Locate the cell with the specified text and output its [X, Y] center coordinate. 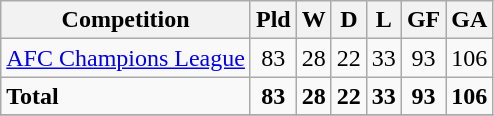
AFC Champions League [126, 58]
W [314, 20]
Total [126, 96]
GF [423, 20]
Pld [273, 20]
GA [470, 20]
Competition [126, 20]
L [384, 20]
D [348, 20]
